Extract the (x, y) coordinate from the center of the cell holding the provided text.  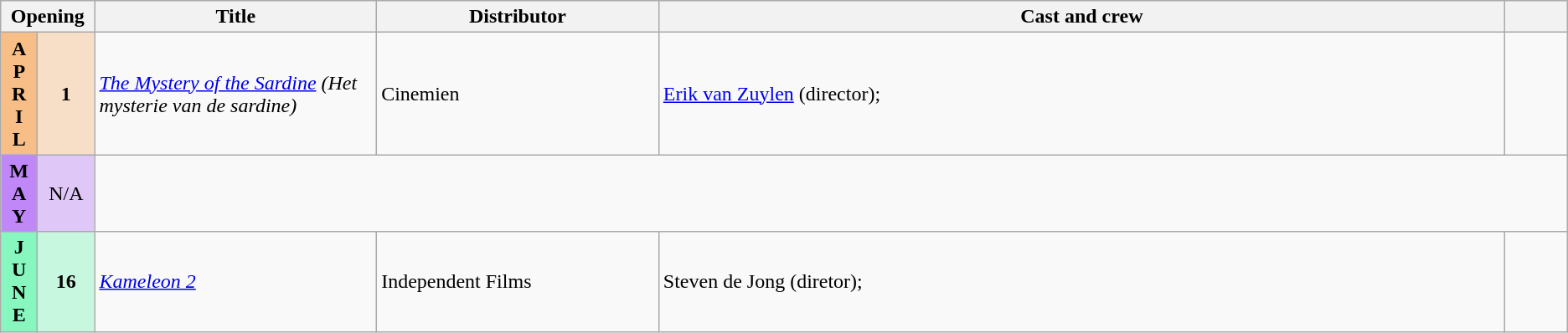
APRIL (19, 94)
Steven de Jong (diretor); (1081, 281)
JUNE (19, 281)
The Mystery of the Sardine (Het mysterie van de sardine) (236, 94)
16 (66, 281)
Distributor (518, 17)
N/A (66, 193)
MAY (19, 193)
Cinemien (518, 94)
Kameleon 2 (236, 281)
Independent Films (518, 281)
1 (66, 94)
Title (236, 17)
Cast and crew (1081, 17)
Opening (48, 17)
Erik van Zuylen (director); (1081, 94)
